Scan for the cell matching the given text and deliver its [X, Y] coordinate at center. 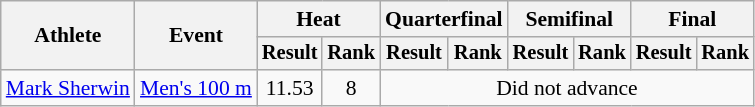
Men's 100 m [196, 88]
Mark Sherwin [68, 88]
11.53 [290, 88]
Athlete [68, 36]
Event [196, 36]
Semifinal [570, 19]
Heat [318, 19]
Final [692, 19]
8 [351, 88]
Quarterfinal [444, 19]
Did not advance [567, 88]
